Return [x, y] of the center of cell containing provided text 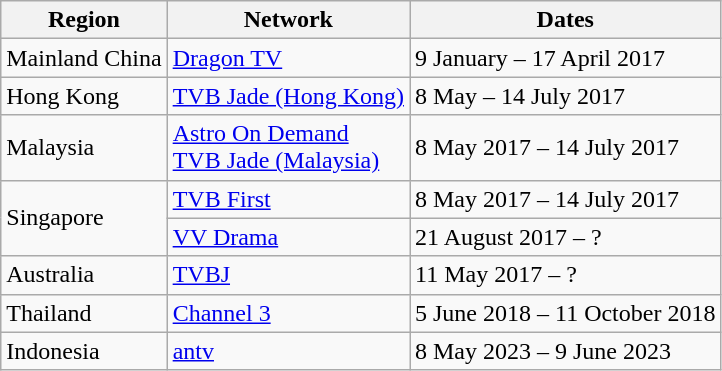
Thailand [84, 313]
Astro On DemandTVB Jade (Malaysia) [288, 148]
Network [288, 20]
Region [84, 20]
Singapore [84, 218]
8 May 2023 – 9 June 2023 [566, 351]
21 August 2017 – ? [566, 237]
antv [288, 351]
9 January – 17 April 2017 [566, 58]
Australia [84, 275]
Hong Kong [84, 96]
Channel 3 [288, 313]
5 June 2018 – 11 October 2018 [566, 313]
Indonesia [84, 351]
8 May – 14 July 2017 [566, 96]
VV Drama [288, 237]
Dragon TV [288, 58]
Dates [566, 20]
Mainland China [84, 58]
TVBJ [288, 275]
TVB First [288, 199]
11 May 2017 – ? [566, 275]
Malaysia [84, 148]
TVB Jade (Hong Kong) [288, 96]
